Find where the given text appears and provide that cell's center as [x, y] coordinate. 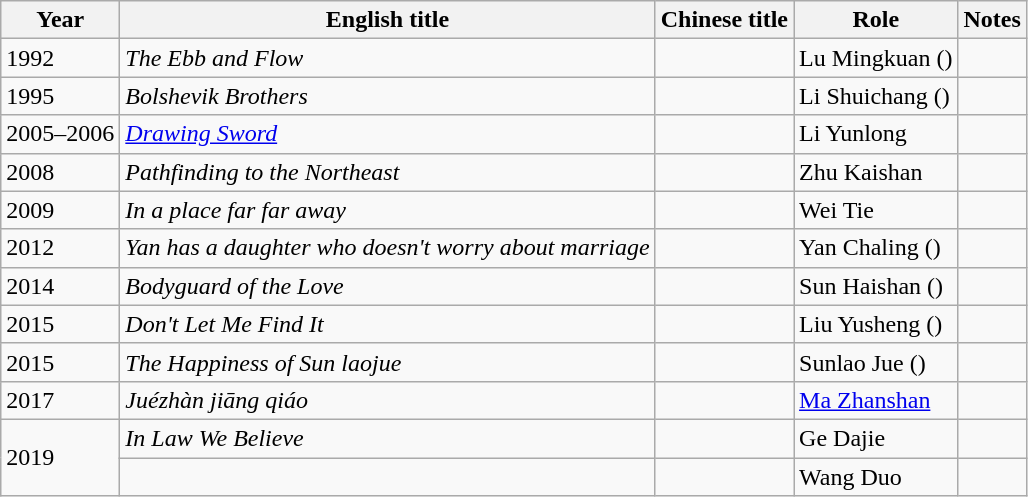
2014 [60, 286]
Lu Mingkuan () [876, 58]
2019 [60, 457]
1992 [60, 58]
2009 [60, 210]
Li Yunlong [876, 134]
Role [876, 20]
The Happiness of Sun laojue [388, 362]
2008 [60, 172]
Sunlao Jue () [876, 362]
Yan Chaling () [876, 248]
English title [388, 20]
Drawing Sword [388, 134]
1995 [60, 96]
Sun Haishan () [876, 286]
2005–2006 [60, 134]
Notes [992, 20]
In Law We Believe [388, 438]
Li Shuichang () [876, 96]
Ge Dajie [876, 438]
Juézhàn jiāng qiáo [388, 400]
The Ebb and Flow [388, 58]
Chinese title [724, 20]
Zhu Kaishan [876, 172]
Don't Let Me Find It [388, 324]
In a place far far away [388, 210]
Ma Zhanshan [876, 400]
Wei Tie [876, 210]
2017 [60, 400]
Wang Duo [876, 477]
Bodyguard of the Love [388, 286]
Liu Yusheng () [876, 324]
Pathfinding to the Northeast [388, 172]
2012 [60, 248]
Bolshevik Brothers [388, 96]
Year [60, 20]
Yan has a daughter who doesn't worry about marriage [388, 248]
